From the cell containing the given text, extract its center point as [x, y] coordinate. 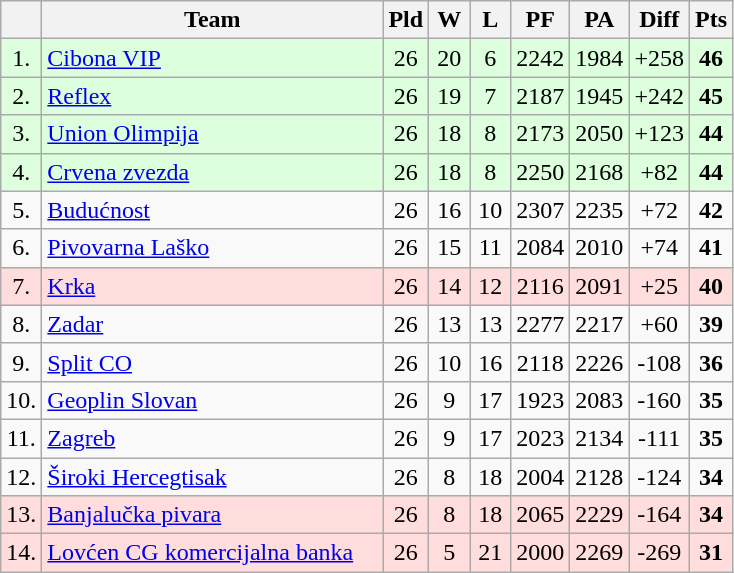
2134 [600, 438]
2065 [540, 515]
Zagreb [212, 438]
5. [22, 210]
2168 [600, 172]
+123 [660, 134]
21 [490, 553]
12 [490, 286]
2173 [540, 134]
41 [710, 248]
11. [22, 438]
W [450, 20]
2242 [540, 58]
+74 [660, 248]
36 [710, 362]
2023 [540, 438]
2277 [540, 324]
PF [540, 20]
+72 [660, 210]
L [490, 20]
7. [22, 286]
2004 [540, 477]
Banjalučka pivara [212, 515]
45 [710, 96]
11 [490, 248]
-124 [660, 477]
1923 [540, 400]
31 [710, 553]
2091 [600, 286]
-108 [660, 362]
2250 [540, 172]
1984 [600, 58]
-111 [660, 438]
Team [212, 20]
Krka [212, 286]
14. [22, 553]
Pivovarna Laško [212, 248]
Pts [710, 20]
Geoplin Slovan [212, 400]
Split CO [212, 362]
+258 [660, 58]
4. [22, 172]
2084 [540, 248]
19 [450, 96]
2083 [600, 400]
5 [450, 553]
Široki Hercegtisak [212, 477]
-160 [660, 400]
Cibona VIP [212, 58]
Pld [406, 20]
+60 [660, 324]
Zadar [212, 324]
PA [600, 20]
+25 [660, 286]
1945 [600, 96]
6. [22, 248]
42 [710, 210]
-164 [660, 515]
2. [22, 96]
2118 [540, 362]
2128 [600, 477]
Lovćen CG komercijalna banka [212, 553]
7 [490, 96]
2217 [600, 324]
1. [22, 58]
20 [450, 58]
-269 [660, 553]
6 [490, 58]
14 [450, 286]
2269 [600, 553]
10. [22, 400]
9. [22, 362]
2187 [540, 96]
2050 [600, 134]
3. [22, 134]
13. [22, 515]
2235 [600, 210]
+242 [660, 96]
8. [22, 324]
Union Olimpija [212, 134]
Crvena zvezda [212, 172]
2010 [600, 248]
46 [710, 58]
39 [710, 324]
Budućnost [212, 210]
2226 [600, 362]
2229 [600, 515]
2116 [540, 286]
Reflex [212, 96]
15 [450, 248]
40 [710, 286]
+82 [660, 172]
2000 [540, 553]
Diff [660, 20]
2307 [540, 210]
12. [22, 477]
